Find where the given text appears and provide that cell's center as (x, y) coordinate. 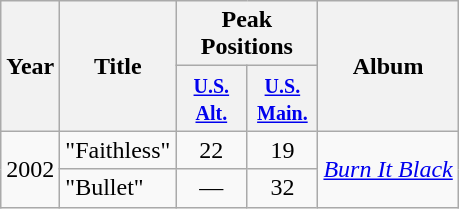
32 (282, 188)
"Bullet" (118, 188)
Burn It Black (388, 169)
Album (388, 66)
Year (30, 66)
2002 (30, 169)
"Faithless" (118, 150)
22 (212, 150)
Title (118, 66)
U.S.Alt. (212, 98)
— (212, 188)
19 (282, 150)
Peak Positions (247, 34)
U.S. Main. (282, 98)
